Output the [x, y] coordinate of the center of the cell containing the given text.  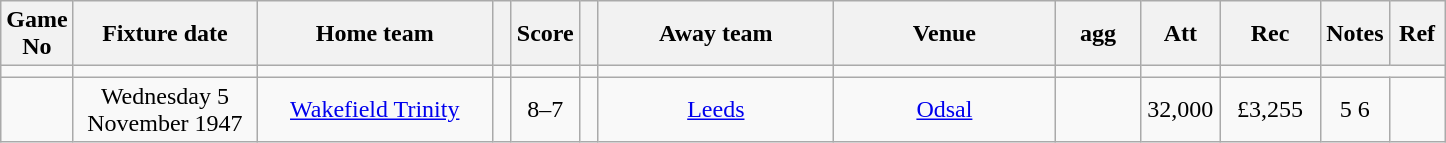
Rec [1270, 34]
Away team [716, 34]
agg [1098, 34]
5 6 [1355, 110]
Score [545, 34]
Ref [1417, 34]
Game No [37, 34]
£3,255 [1270, 110]
8–7 [545, 110]
Odsal [944, 110]
Leeds [716, 110]
Wakefield Trinity [375, 110]
32,000 [1180, 110]
Fixture date [165, 34]
Venue [944, 34]
Att [1180, 34]
Notes [1355, 34]
Home team [375, 34]
Wednesday 5 November 1947 [165, 110]
